Extract the (x, y) coordinate from the center of the cell holding the provided text.  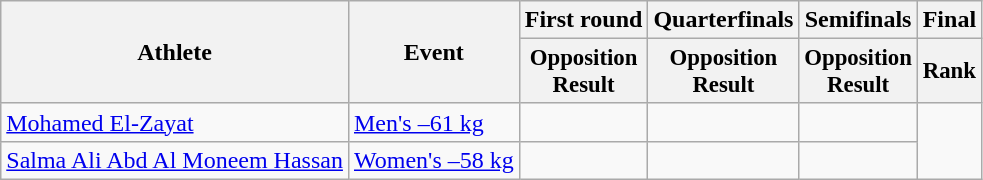
First round (584, 20)
Mohamed El-Zayat (175, 122)
Semifinals (858, 20)
Final (949, 20)
Women's –58 kg (434, 160)
Quarterfinals (724, 20)
Event (434, 52)
Rank (949, 72)
Athlete (175, 52)
Salma Ali Abd Al Moneem Hassan (175, 160)
Men's –61 kg (434, 122)
